Detect which cell encompasses the target text, then output its [X, Y] center coordinate. 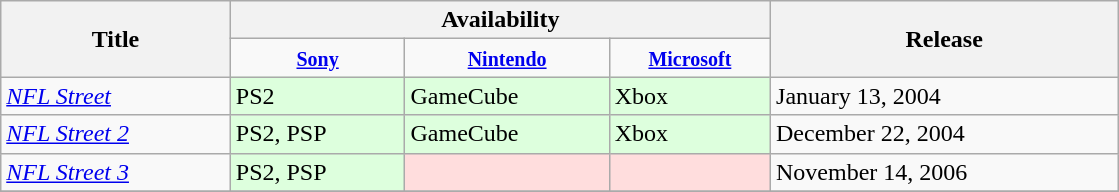
Availability [500, 20]
December 22, 2004 [944, 134]
Sony [318, 58]
NFL Street 2 [116, 134]
PS2 [318, 96]
NFL Street 3 [116, 172]
NFL Street [116, 96]
November 14, 2006 [944, 172]
January 13, 2004 [944, 96]
Title [116, 39]
Microsoft [690, 58]
Release [944, 39]
Nintendo [507, 58]
